Output the (X, Y) coordinate of the center of the cell containing the given text.  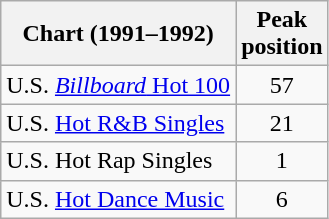
Peakposition (282, 34)
Chart (1991–1992) (118, 34)
U.S. Hot R&B Singles (118, 123)
6 (282, 199)
U.S. Hot Rap Singles (118, 161)
57 (282, 85)
U.S. Billboard Hot 100 (118, 85)
U.S. Hot Dance Music (118, 199)
21 (282, 123)
1 (282, 161)
